For the text-containing cell, return its midpoint in (x, y) coordinate format. 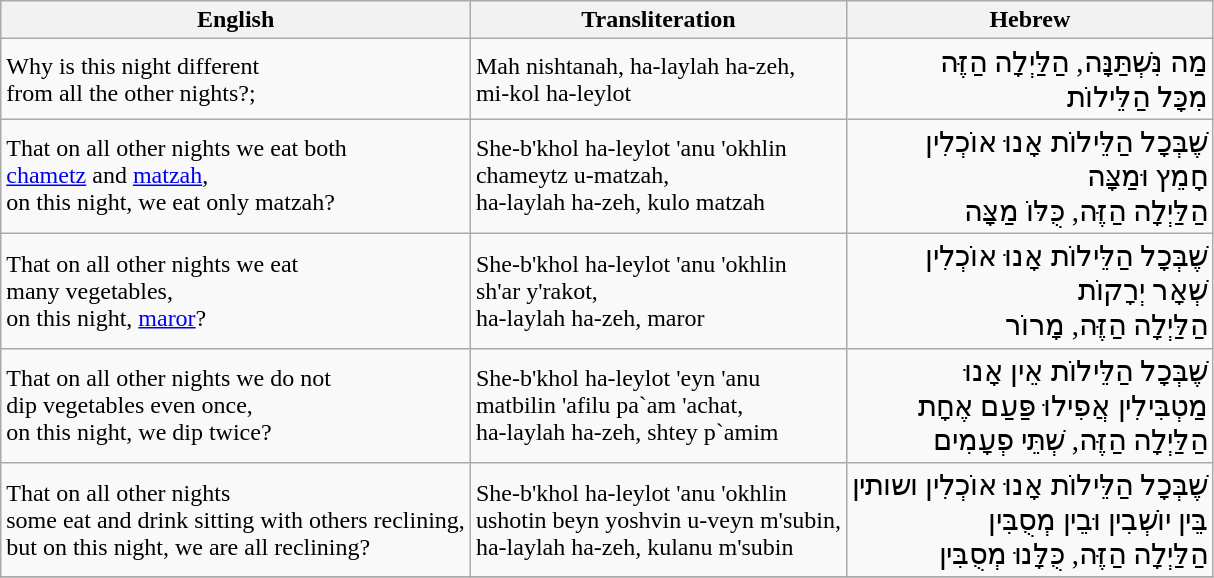
מַה נִּשְׁתַּנָּה, הַלַּיְלָה הַזֶּהמִכָּל הַלֵּילוֹת (1030, 79)
English (236, 20)
She-b'khol ha-leylot 'anu 'okhlinchameytz u-matzah,ha-laylah ha-zeh, kulo matzah (658, 176)
She-b'khol ha-leylot 'eyn 'anumatbilin 'afilu pa`am 'achat,ha-laylah ha-zeh, shtey p`amim (658, 406)
Mah nishtanah, ha-laylah ha-zeh,mi-kol ha-leylot (658, 79)
That on all other nights we do notdip vegetables even once,on this night, we dip twice? (236, 406)
שֶׁבְּכָל הַלֵּילוֹת אֵין אָנוּמַטְבִּילִין אֲפִילוּ פַּעַם אֶחָתהַלַּיְלָה הַזֶּה, שְׁתֵּי פְעָמִים (1030, 406)
Transliteration (658, 20)
Why is this night different from all the other nights?; (236, 79)
She-b'khol ha-leylot 'anu 'okhlinushotin beyn yoshvin u-veyn m'subin,ha-laylah ha-zeh, kulanu m'subin (658, 520)
שֶׁבְּכָל הַלֵּילוֹת אָנוּ אוֹכְלִין ושותין בֵּין יוֹשְׁבִין וּבֵין מְסֻבִּיןהַלַּיְלָה הַזֶּה, כֻּלָּנוּ מְסֻבִּין (1030, 520)
שֶׁבְּכָל הַלֵּילוֹת אָנוּ אוֹכְלִיןחָמֵץ וּמַצָּההַלַּיְלָה הַזֶּה, כֻּלּוֹ מַצָּה (1030, 176)
That on all other nights we eat both chametz and matzah,on this night, we eat only matzah? (236, 176)
That on all other nights we eatmany vegetables,on this night, maror? (236, 290)
Hebrew (1030, 20)
That on all other nights some eat and drink sitting with others reclining,but on this night, we are all reclining? (236, 520)
שֶׁבְּכָל הַלֵּילוֹת אָנוּ אוֹכְלִיןשְׁאָר יְרָקוֹתהַלַּיְלָה הַזֶּה, מָרוֹר (1030, 290)
She-b'khol ha-leylot 'anu 'okhlinsh'ar y'rakot,ha-laylah ha-zeh, maror (658, 290)
